Locate the cell with the specified text and output its (X, Y) center coordinate. 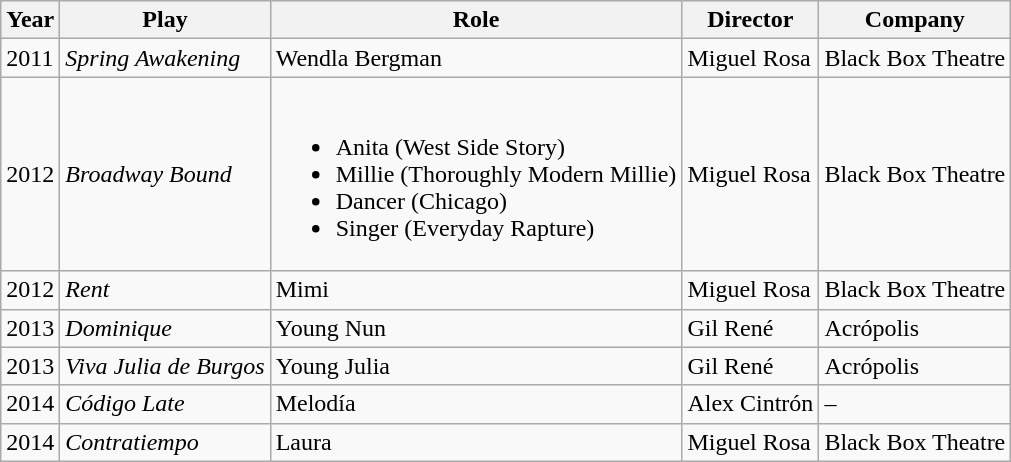
Código Late (165, 404)
Rent (165, 290)
Young Nun (476, 328)
Wendla Bergman (476, 58)
Melodía (476, 404)
2011 (30, 58)
Broadway Bound (165, 174)
Laura (476, 442)
Mimi (476, 290)
Year (30, 20)
– (915, 404)
Play (165, 20)
Contratiempo (165, 442)
Alex Cintrón (750, 404)
Role (476, 20)
Dominique (165, 328)
Director (750, 20)
Viva Julia de Burgos (165, 366)
Spring Awakening (165, 58)
Anita (West Side Story)Millie (Thoroughly Modern Millie)Dancer (Chicago)Singer (Everyday Rapture) (476, 174)
Young Julia (476, 366)
Company (915, 20)
